Provide the [X, Y] coordinate of the cell's center where the given text is located.  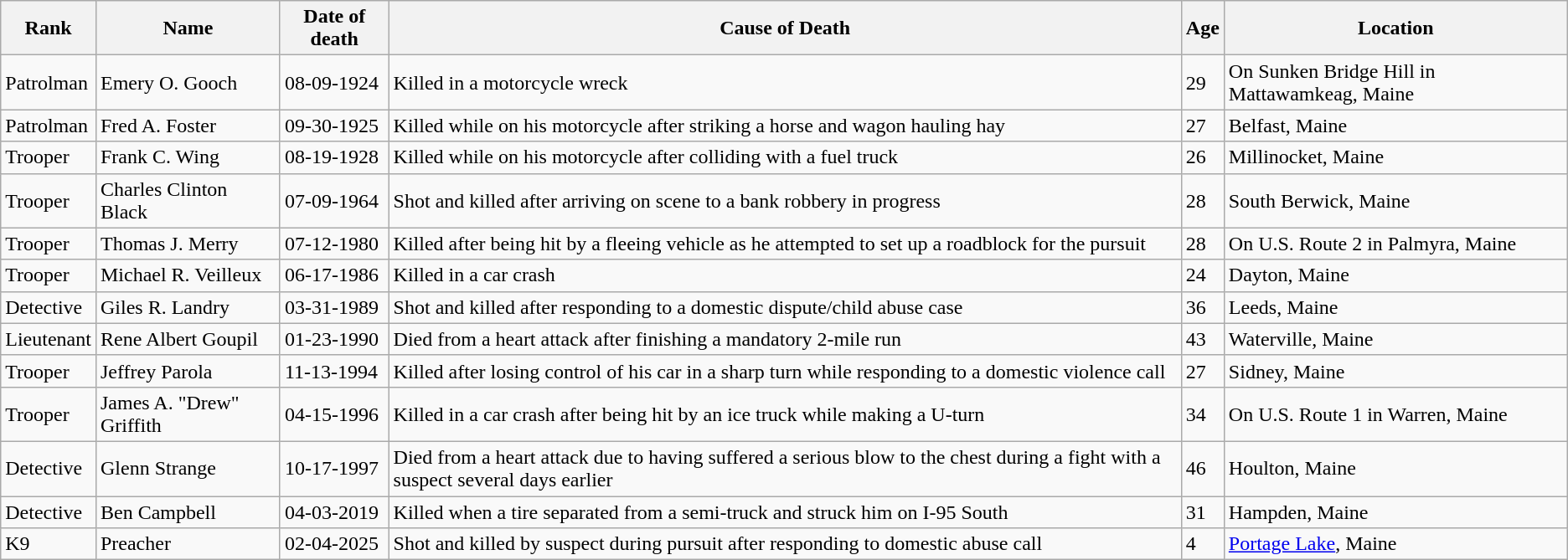
Location [1395, 28]
Glenn Strange [188, 469]
On Sunken Bridge Hill in Mattawamkeag, Maine [1395, 82]
Michael R. Veilleux [188, 275]
04-03-2019 [334, 511]
Giles R. Landry [188, 307]
On U.S. Route 2 in Palmyra, Maine [1395, 244]
Died from a heart attack after finishing a mandatory 2-mile run [785, 339]
29 [1203, 82]
11-13-1994 [334, 371]
02-04-2025 [334, 544]
43 [1203, 339]
Ben Campbell [188, 511]
Date of death [334, 28]
01-23-1990 [334, 339]
Killed while on his motorcycle after striking a horse and wagon hauling hay [785, 126]
Cause of Death [785, 28]
08-09-1924 [334, 82]
Portage Lake, Maine [1395, 544]
Charles Clinton Black [188, 201]
Sidney, Maine [1395, 371]
Frank C. Wing [188, 157]
26 [1203, 157]
K9 [49, 544]
Shot and killed after responding to a domestic dispute/child abuse case [785, 307]
Hampden, Maine [1395, 511]
Jeffrey Parola [188, 371]
Killed when a tire separated from a semi-truck and struck him on I-95 South [785, 511]
Killed after losing control of his car in a sharp turn while responding to a domestic violence call [785, 371]
24 [1203, 275]
Killed while on his motorcycle after colliding with a fuel truck [785, 157]
Millinocket, Maine [1395, 157]
Lieutenant [49, 339]
34 [1203, 414]
Rank [49, 28]
08-19-1928 [334, 157]
04-15-1996 [334, 414]
03-31-1989 [334, 307]
Died from a heart attack due to having suffered a serious blow to the chest during a fight with a suspect several days earlier [785, 469]
Age [1203, 28]
James A. "Drew" Griffith [188, 414]
Killed in a car crash after being hit by an ice truck while making a U-turn [785, 414]
10-17-1997 [334, 469]
Killed in a motorcycle wreck [785, 82]
07-09-1964 [334, 201]
South Berwick, Maine [1395, 201]
Killed in a car crash [785, 275]
Rene Albert Goupil [188, 339]
Waterville, Maine [1395, 339]
Belfast, Maine [1395, 126]
Preacher [188, 544]
31 [1203, 511]
4 [1203, 544]
07-12-1980 [334, 244]
09-30-1925 [334, 126]
36 [1203, 307]
On U.S. Route 1 in Warren, Maine [1395, 414]
Shot and killed by suspect during pursuit after responding to domestic abuse call [785, 544]
Shot and killed after arriving on scene to a bank robbery in progress [785, 201]
Dayton, Maine [1395, 275]
Thomas J. Merry [188, 244]
Leeds, Maine [1395, 307]
06-17-1986 [334, 275]
46 [1203, 469]
Houlton, Maine [1395, 469]
Killed after being hit by a fleeing vehicle as he attempted to set up a roadblock for the pursuit [785, 244]
Fred A. Foster [188, 126]
Emery O. Gooch [188, 82]
Name [188, 28]
